Detect which cell encompasses the target text, then output its (X, Y) center coordinate. 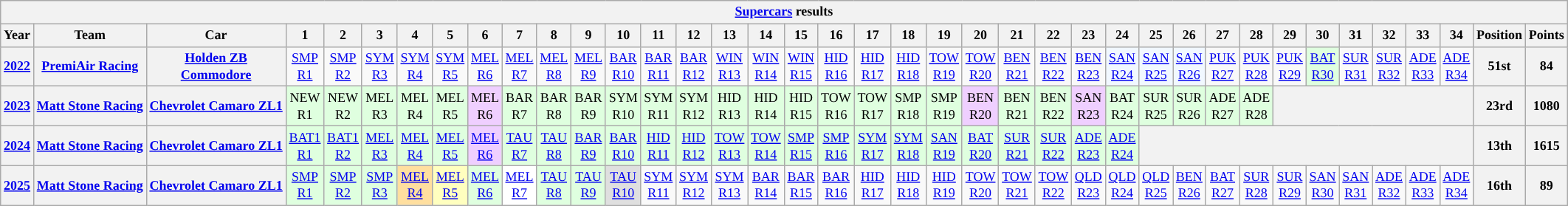
34 (1457, 35)
BATR24 (1122, 106)
13 (729, 35)
11 (659, 35)
Holden ZB Commodore (216, 66)
ADER28 (1256, 106)
27 (1223, 35)
BARR14 (766, 185)
QLDR24 (1122, 185)
Position (1500, 35)
TOWR19 (943, 66)
TOWR22 (1053, 185)
1080 (1546, 106)
14 (766, 35)
PremiAir Racing (90, 66)
SYMR18 (908, 145)
SANR26 (1189, 66)
TOWR17 (873, 106)
PUKR28 (1256, 66)
HIDR11 (659, 145)
SANR30 (1323, 185)
ADER23 (1088, 145)
2 (343, 35)
HIDR14 (766, 106)
6 (486, 35)
Car (216, 35)
ADER24 (1122, 145)
9 (589, 35)
BENR20 (980, 106)
HIDR13 (729, 106)
21 (1017, 35)
TOWR14 (766, 145)
25 (1156, 35)
26 (1189, 35)
SURR22 (1053, 145)
SURR29 (1290, 185)
19 (943, 35)
BARR12 (694, 66)
84 (1546, 66)
SYMR4 (415, 66)
51st (1500, 66)
BATR27 (1223, 185)
1 (305, 35)
30 (1323, 35)
BARR16 (836, 185)
NEWR1 (305, 106)
PUKR29 (1290, 66)
TAUR10 (623, 185)
QLDR25 (1156, 185)
ADER27 (1223, 106)
MELR8 (554, 66)
Year (18, 35)
Points (1546, 35)
SYMR5 (450, 66)
32 (1389, 35)
HIDR19 (943, 185)
SMPR15 (801, 145)
BATR30 (1323, 66)
15 (801, 35)
18 (908, 35)
SYMR17 (873, 145)
SMPR18 (908, 106)
SYMR3 (379, 66)
HIDR12 (694, 145)
SURR31 (1355, 66)
MELR9 (589, 66)
SMPR19 (943, 106)
WINR14 (766, 66)
SANR25 (1156, 66)
24 (1122, 35)
SURR28 (1256, 185)
13th (1500, 145)
SMPR16 (836, 145)
31 (1355, 35)
BARR11 (659, 66)
BAT1R2 (343, 145)
SANR24 (1122, 66)
QLDR23 (1088, 185)
12 (694, 35)
TOWR16 (836, 106)
7 (520, 35)
33 (1423, 35)
WINR13 (729, 66)
BATR20 (980, 145)
BENR26 (1189, 185)
16 (836, 35)
SMPR3 (379, 185)
SYMR10 (623, 106)
23rd (1500, 106)
2024 (18, 145)
NEWR2 (343, 106)
2025 (18, 185)
SURR21 (1017, 145)
29 (1290, 35)
28 (1256, 35)
BENR23 (1088, 66)
20 (980, 35)
SANR19 (943, 145)
HIDR16 (836, 66)
BAT1R1 (305, 145)
SURR32 (1389, 66)
89 (1546, 185)
PUKR27 (1223, 66)
HIDR15 (801, 106)
BARR15 (801, 185)
22 (1053, 35)
SURR25 (1156, 106)
SANR23 (1088, 106)
3 (379, 35)
BARR7 (520, 106)
SYMR13 (729, 185)
SANR31 (1355, 185)
Supercars results (784, 12)
ADER32 (1389, 185)
TAUR7 (520, 145)
1615 (1546, 145)
10 (623, 35)
Team (90, 35)
2023 (18, 106)
2022 (18, 66)
TOWR21 (1017, 185)
WINR15 (801, 66)
TAUR9 (589, 185)
23 (1088, 35)
16th (1500, 185)
BARR8 (554, 106)
5 (450, 35)
4 (415, 35)
TOWR13 (729, 145)
17 (873, 35)
8 (554, 35)
SURR26 (1189, 106)
